Search for the cell housing the specified text and yield its (x, y) center coordinate. 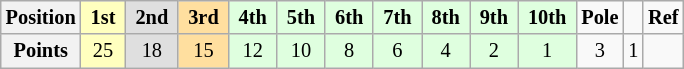
4th (253, 17)
Ref (663, 17)
9th (494, 17)
1st (104, 17)
15 (203, 51)
25 (104, 51)
6 (397, 51)
2 (494, 51)
10 (301, 51)
2nd (152, 17)
Pole (600, 17)
8th (446, 17)
3 (600, 51)
Points (41, 51)
5th (301, 17)
10th (547, 17)
7th (397, 17)
4 (446, 51)
8 (349, 51)
12 (253, 51)
18 (152, 51)
3rd (203, 17)
6th (349, 17)
Position (41, 17)
